From the cell containing the given text, extract its center point as (X, Y) coordinate. 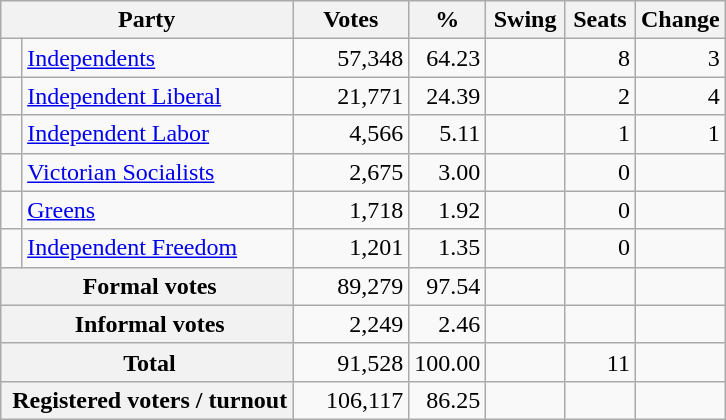
1,201 (351, 248)
1,718 (351, 210)
1.92 (448, 210)
11 (600, 362)
Seats (600, 20)
Swing (526, 20)
106,117 (351, 400)
Change (680, 20)
86.25 (448, 400)
3 (680, 58)
97.54 (448, 286)
Informal votes (147, 324)
91,528 (351, 362)
1.35 (448, 248)
2,675 (351, 172)
% (448, 20)
Independent Labor (158, 134)
3.00 (448, 172)
57,348 (351, 58)
5.11 (448, 134)
Victorian Socialists (158, 172)
100.00 (448, 362)
Total (147, 362)
Independents (158, 58)
24.39 (448, 96)
89,279 (351, 286)
Independent Liberal (158, 96)
2 (600, 96)
Formal votes (147, 286)
Votes (351, 20)
4,566 (351, 134)
Greens (158, 210)
8 (600, 58)
Party (147, 20)
64.23 (448, 58)
Registered voters / turnout (147, 400)
2,249 (351, 324)
21,771 (351, 96)
Independent Freedom (158, 248)
4 (680, 96)
2.46 (448, 324)
